Locate the cell with the specified text and output its [X, Y] center coordinate. 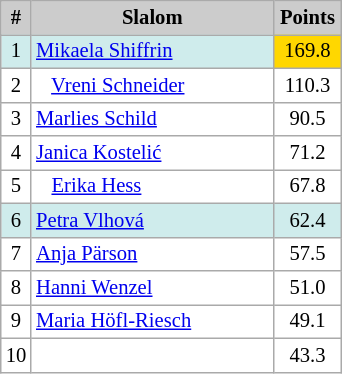
Janica Kostelić [152, 153]
9 [16, 321]
71.2 [307, 153]
Marlies Schild [152, 119]
51.0 [307, 287]
67.8 [307, 186]
57.5 [307, 254]
Slalom [152, 17]
Hanni Wenzel [152, 287]
4 [16, 153]
8 [16, 287]
10 [16, 355]
169.8 [307, 51]
Anja Pärson [152, 254]
2 [16, 85]
6 [16, 220]
# [16, 17]
Petra Vlhová [152, 220]
Mikaela Shiffrin [152, 51]
Erika Hess [152, 186]
49.1 [307, 321]
90.5 [307, 119]
43.3 [307, 355]
Points [307, 17]
110.3 [307, 85]
Maria Höfl-Riesch [152, 321]
1 [16, 51]
7 [16, 254]
Vreni Schneider [152, 85]
62.4 [307, 220]
5 [16, 186]
3 [16, 119]
